Determine the [x, y] coordinate at the center of the cell enclosing the given text.  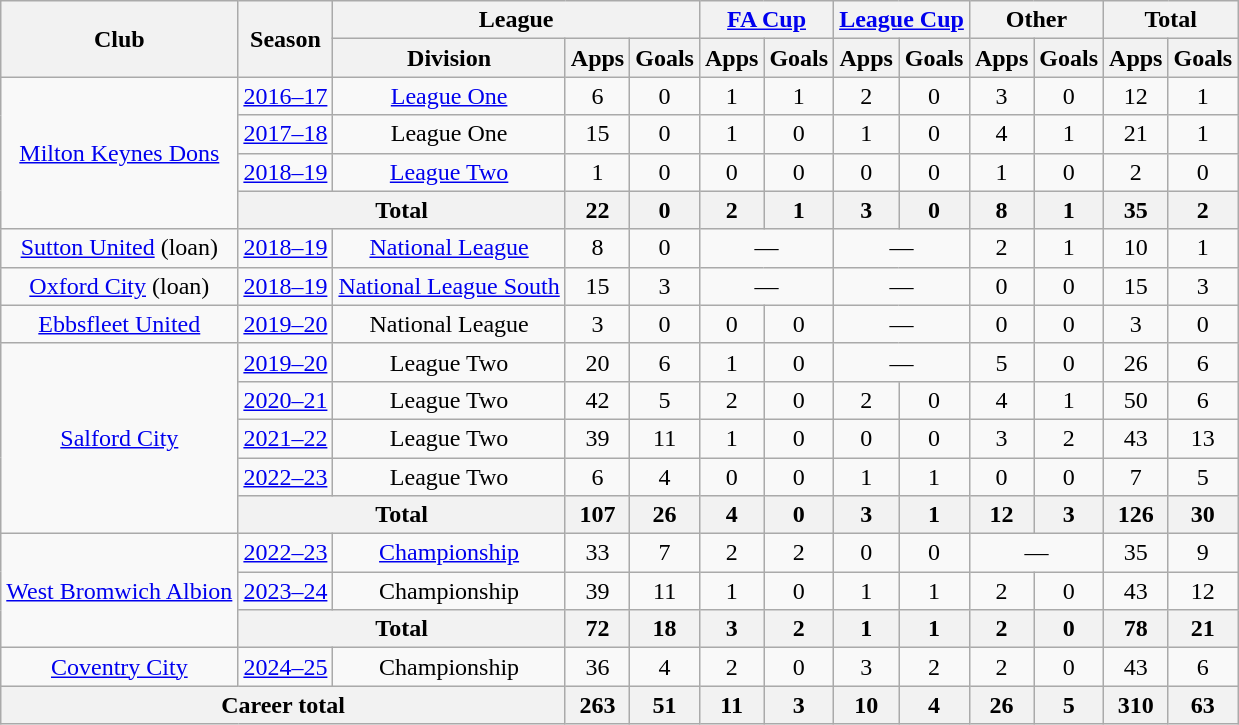
36 [597, 667]
Season [286, 39]
9 [1203, 553]
42 [597, 400]
51 [665, 705]
FA Cup [766, 20]
30 [1203, 515]
League Cup [902, 20]
310 [1136, 705]
63 [1203, 705]
2017–18 [286, 134]
Sutton United (loan) [120, 248]
National League South [449, 286]
72 [597, 629]
Oxford City (loan) [120, 286]
Club [120, 39]
Salford City [120, 438]
78 [1136, 629]
2016–17 [286, 96]
2024–25 [286, 667]
22 [597, 210]
League [516, 20]
West Bromwich Albion [120, 591]
50 [1136, 400]
126 [1136, 515]
33 [597, 553]
Division [449, 58]
263 [597, 705]
20 [597, 362]
2020–21 [286, 400]
107 [597, 515]
2023–24 [286, 591]
Other [1036, 20]
Career total [284, 705]
18 [665, 629]
Ebbsfleet United [120, 324]
13 [1203, 438]
2021–22 [286, 438]
Coventry City [120, 667]
Milton Keynes Dons [120, 153]
